Output the [X, Y] coordinate of the center of the cell containing the given text.  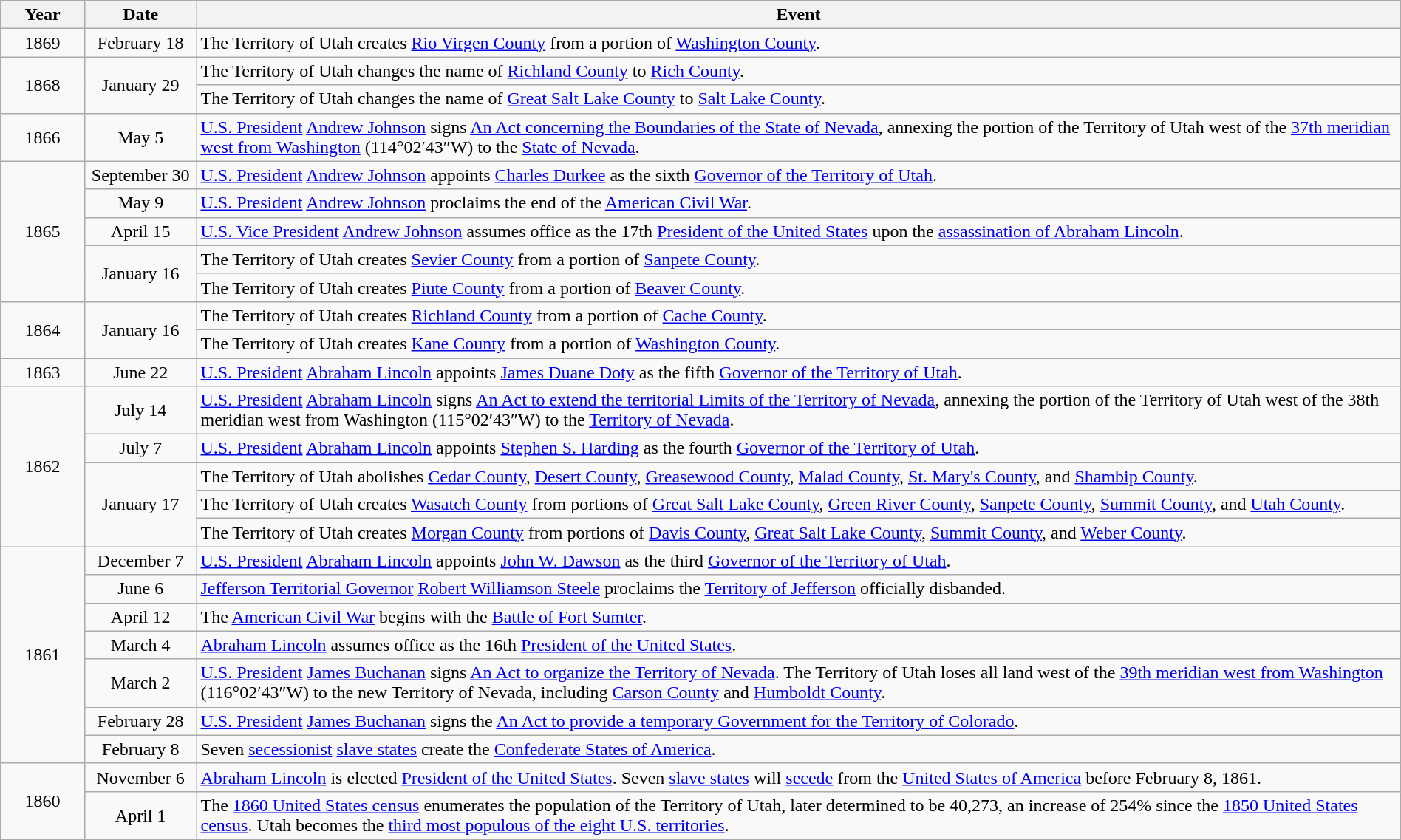
The Territory of Utah abolishes Cedar County, Desert County, Greasewood County, Malad County, St. Mary's County, and Shambip County. [798, 477]
U.S. President James Buchanan signs the An Act to provide a temporary Government for the Territory of Colorado. [798, 721]
1868 [43, 85]
1862 [43, 467]
June 22 [140, 372]
May 5 [140, 137]
January 17 [140, 505]
1869 [43, 43]
1865 [43, 231]
Jefferson Territorial Governor Robert Williamson Steele proclaims the Territory of Jefferson officially disbanded. [798, 589]
Abraham Lincoln is elected President of the United States. Seven slave states will secede from the United States of America before February 8, 1861. [798, 777]
1864 [43, 329]
1866 [43, 137]
December 7 [140, 561]
The Territory of Utah changes the name of Richland County to Rich County. [798, 71]
May 9 [140, 203]
U.S. President Abraham Lincoln appoints James Duane Doty as the fifth Governor of the Territory of Utah. [798, 372]
The Territory of Utah creates Morgan County from portions of Davis County, Great Salt Lake County, Summit County, and Weber County. [798, 533]
1863 [43, 372]
February 8 [140, 749]
The Territory of Utah creates Piute County from a portion of Beaver County. [798, 287]
1860 [43, 801]
U.S. President Andrew Johnson appoints Charles Durkee as the sixth Governor of the Territory of Utah. [798, 175]
1861 [43, 655]
April 15 [140, 231]
The Territory of Utah creates Rio Virgen County from a portion of Washington County. [798, 43]
February 18 [140, 43]
September 30 [140, 175]
Year [43, 15]
The Territory of Utah creates Sevier County from a portion of Sanpete County. [798, 259]
The Territory of Utah changes the name of Great Salt Lake County to Salt Lake County. [798, 99]
June 6 [140, 589]
Seven secessionist slave states create the Confederate States of America. [798, 749]
July 14 [140, 411]
U.S. President Abraham Lincoln appoints Stephen S. Harding as the fourth Governor of the Territory of Utah. [798, 448]
July 7 [140, 448]
April 1 [140, 816]
Event [798, 15]
The American Civil War begins with the Battle of Fort Sumter. [798, 617]
April 12 [140, 617]
U.S. President Abraham Lincoln appoints John W. Dawson as the third Governor of the Territory of Utah. [798, 561]
March 2 [140, 683]
The Territory of Utah creates Richland County from a portion of Cache County. [798, 315]
Abraham Lincoln assumes office as the 16th President of the United States. [798, 645]
U.S. President Andrew Johnson proclaims the end of the American Civil War. [798, 203]
March 4 [140, 645]
February 28 [140, 721]
Date [140, 15]
U.S. Vice President Andrew Johnson assumes office as the 17th President of the United States upon the assassination of Abraham Lincoln. [798, 231]
The Territory of Utah creates Kane County from a portion of Washington County. [798, 344]
January 29 [140, 85]
November 6 [140, 777]
